Determine the [X, Y] coordinate at the center of the cell enclosing the given text.  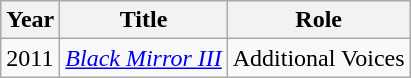
Additional Voices [318, 58]
Black Mirror III [144, 58]
Title [144, 20]
2011 [30, 58]
Role [318, 20]
Year [30, 20]
